Return the (x, y) coordinate for the center point of the cell that contains the specified text.  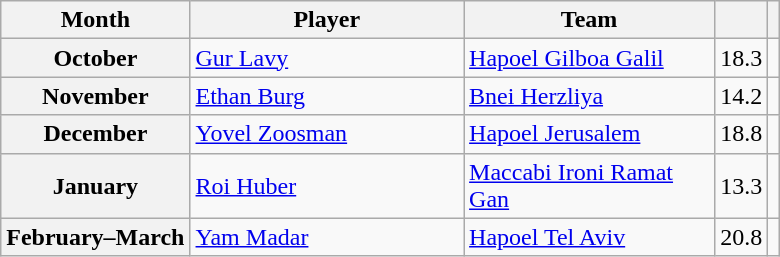
Roi Huber (327, 186)
Hapoel Tel Aviv (590, 237)
13.3 (742, 186)
18.3 (742, 58)
Hapoel Gilboa Galil (590, 58)
14.2 (742, 96)
Bnei Herzliya (590, 96)
January (96, 186)
Yovel Zoosman (327, 134)
February–March (96, 237)
November (96, 96)
18.8 (742, 134)
Yam Madar (327, 237)
Gur Lavy (327, 58)
Team (590, 20)
October (96, 58)
Ethan Burg (327, 96)
Month (96, 20)
December (96, 134)
Hapoel Jerusalem (590, 134)
Player (327, 20)
20.8 (742, 237)
Maccabi Ironi Ramat Gan (590, 186)
